Return the [x, y] coordinate for the center point of the cell that contains the specified text.  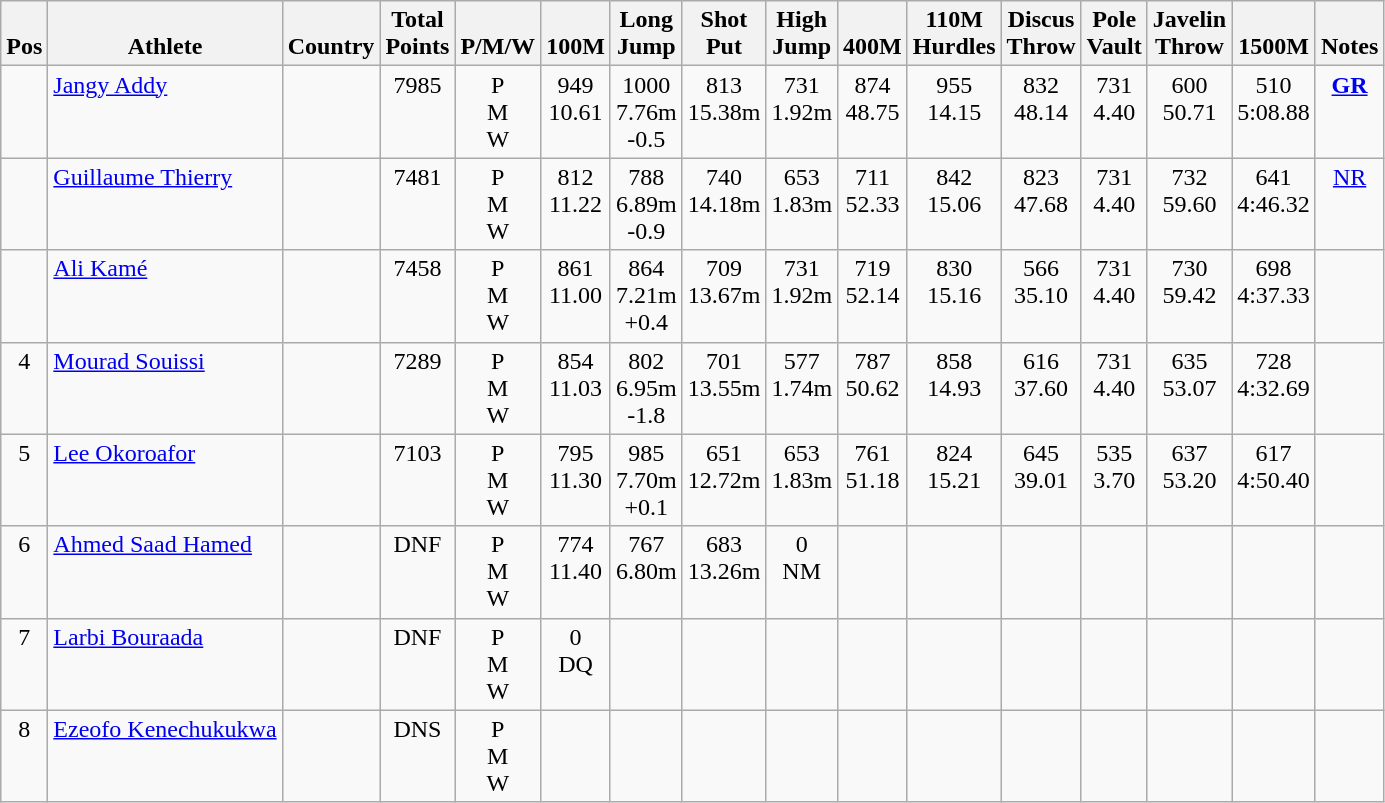
78750.62 [873, 388]
70113.55m [724, 388]
Ali Kamé [165, 296]
83248.14 [1041, 112]
70913.67m [724, 296]
87448.75 [873, 112]
GR [1349, 112]
74014.18m [724, 204]
5771.74m [802, 388]
76151.18 [873, 480]
5353.70 [1114, 480]
84215.06 [954, 204]
73259.60 [1189, 204]
95514.15 [954, 112]
5105:08.88 [1274, 112]
Lee Okoroafor [165, 480]
8647.21m+0.4 [646, 296]
7481 [418, 204]
Notes [1349, 34]
61637.60 [1041, 388]
1500M [1274, 34]
Athlete [165, 34]
71952.14 [873, 296]
P/M/W [498, 34]
ShotPut [724, 34]
7103 [418, 480]
Larbi Bouraada [165, 664]
86111.00 [576, 296]
9857.70m+0.1 [646, 480]
63753.20 [1189, 480]
Country [331, 34]
63553.07 [1189, 388]
Mourad Souissi [165, 388]
77411.40 [576, 572]
0DQ [576, 664]
DNS [418, 756]
7 [24, 664]
JavelinThrow [1189, 34]
83015.16 [954, 296]
65112.72m [724, 480]
10007.76m-0.5 [646, 112]
110MHurdles [954, 34]
82347.68 [1041, 204]
8 [24, 756]
HighJump [802, 34]
7676.80m [646, 572]
7284:32.69 [1274, 388]
71152.33 [873, 204]
400M [873, 34]
7289 [418, 388]
TotalPoints [418, 34]
85411.03 [576, 388]
6414:46.32 [1274, 204]
8026.95m-1.8 [646, 388]
0NM [802, 572]
73059.42 [1189, 296]
85814.93 [954, 388]
5 [24, 480]
6 [24, 572]
94910.61 [576, 112]
6174:50.40 [1274, 480]
7886.89m-0.9 [646, 204]
60050.71 [1189, 112]
DiscusThrow [1041, 34]
81211.22 [576, 204]
Guillaume Thierry [165, 204]
68313.26m [724, 572]
Jangy Addy [165, 112]
56635.10 [1041, 296]
4 [24, 388]
NR [1349, 204]
79511.30 [576, 480]
6984:37.33 [1274, 296]
7458 [418, 296]
LongJump [646, 34]
7985 [418, 112]
82415.21 [954, 480]
100M [576, 34]
Ahmed Saad Hamed [165, 572]
81315.38m [724, 112]
Pos [24, 34]
Ezeofo Kenechukukwa [165, 756]
64539.01 [1041, 480]
PoleVault [1114, 34]
